Detect which cell encompasses the target text, then output its [x, y] center coordinate. 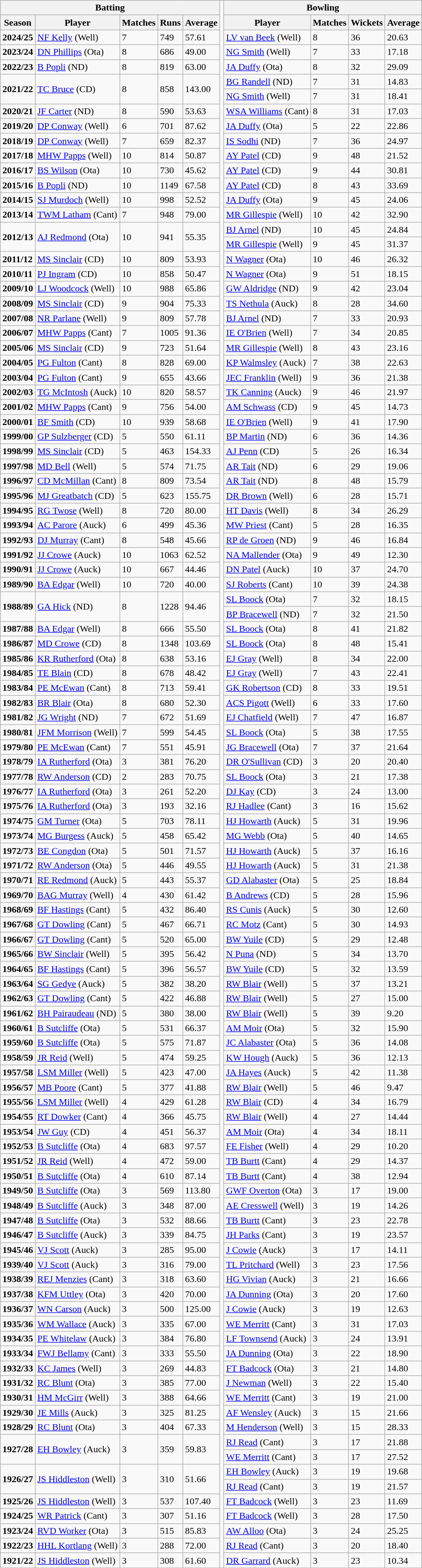
325 [170, 1413]
MJ Greatbatch (CD) [77, 496]
BAG Murray (Well) [77, 895]
569 [170, 1191]
HM McGirr (Well) [77, 1398]
1984/85 [18, 673]
43.66 [201, 377]
19.00 [404, 1191]
54.00 [201, 407]
18.84 [404, 880]
14.37 [404, 1161]
1954/55 [18, 1117]
2024/25 [18, 37]
FT Badcock (Ota) [268, 1368]
422 [170, 998]
64.66 [201, 1398]
1934/35 [18, 1338]
17.55 [404, 732]
BW Sinclair (Well) [77, 954]
CD McMillan (Cant) [77, 481]
103.69 [201, 643]
RW Anderson (Ota) [77, 865]
59.83 [201, 1450]
1956/57 [18, 1087]
KW Hough (Auck) [268, 1058]
RC Motz (Cant) [268, 925]
18.40 [404, 1545]
56.37 [201, 1132]
1149 [170, 185]
107.40 [201, 1501]
32.16 [201, 806]
1971/72 [18, 865]
BP Bracewell (ND) [268, 614]
655 [170, 377]
50.87 [201, 155]
14.36 [404, 437]
23.04 [404, 289]
21.82 [404, 629]
MB Poore (Cant) [77, 1087]
SJ Roberts (Cant) [268, 584]
18.90 [404, 1353]
RT Dowker (Cant) [77, 1117]
24.97 [404, 141]
1968/69 [18, 910]
JW Guy (CD) [77, 1132]
40.00 [201, 584]
65.42 [201, 836]
730 [170, 170]
756 [170, 407]
20.93 [404, 318]
1974/75 [18, 821]
54.45 [201, 732]
380 [170, 1013]
1063 [170, 555]
GP Sulzberger (CD) [77, 437]
1926/27 [18, 1479]
21.88 [404, 1442]
REJ Menzies (Cant) [77, 1279]
1987/88 [18, 629]
941 [170, 237]
13.00 [404, 791]
1995/96 [18, 496]
49.00 [201, 52]
65.00 [201, 939]
73.54 [201, 481]
DR Garrard (Auck) [268, 1560]
53.63 [201, 111]
1983/84 [18, 688]
GM Turner (Ota) [77, 821]
51.64 [201, 348]
66.71 [201, 925]
1979/80 [18, 747]
532 [170, 1220]
316 [170, 1265]
LJ Woodcock (Well) [77, 289]
19.51 [404, 688]
51.69 [201, 718]
2000/01 [18, 422]
53.93 [201, 259]
1951/52 [18, 1161]
1991/92 [18, 555]
474 [170, 1058]
GD Alabaster (Ota) [268, 880]
FWJ Bellamy (Cant) [77, 1353]
22.86 [404, 126]
143.00 [201, 89]
1962/63 [18, 998]
RE Redmond (Auck) [77, 880]
DR Brown (Well) [268, 496]
45.91 [201, 747]
1994/95 [18, 510]
1985/86 [18, 659]
66.37 [201, 1028]
18.41 [404, 96]
1973/74 [18, 836]
TK Canning (Auck) [268, 392]
537 [170, 1501]
JC Alabaster (Ota) [268, 1043]
87.62 [201, 126]
95.00 [201, 1250]
25.25 [404, 1531]
359 [170, 1450]
44.46 [201, 570]
27.52 [404, 1457]
113.80 [201, 1191]
154.33 [201, 451]
24.06 [404, 200]
JG Bracewell (Ota) [268, 747]
988 [170, 289]
RG Twose (Well) [77, 510]
307 [170, 1516]
2022/23 [18, 67]
21.66 [404, 1413]
TC Bruce (CD) [77, 89]
1936/37 [18, 1309]
ACS Pigott (Well) [268, 703]
67.33 [201, 1427]
WN Carson (Auck) [77, 1309]
520 [170, 939]
2003/04 [18, 377]
1945/46 [18, 1250]
2015/16 [18, 185]
44.83 [201, 1368]
80.00 [201, 510]
193 [170, 806]
75.33 [201, 303]
2016/17 [18, 170]
2007/08 [18, 318]
20.40 [404, 762]
22.00 [404, 659]
WR Patrick (Cant) [77, 1516]
2010/11 [18, 274]
30.81 [404, 170]
61.60 [201, 1560]
1933/34 [18, 1353]
BG Randell (ND) [268, 82]
1982/83 [18, 703]
2023/24 [18, 52]
DN Phillips (Ota) [77, 52]
819 [170, 67]
499 [170, 525]
20.85 [404, 333]
820 [170, 392]
500 [170, 1309]
DN Patel (Auck) [268, 570]
51.16 [201, 1516]
155.75 [201, 496]
LF Townsend (Auck) [268, 1338]
34.60 [404, 303]
M Henderson (Well) [268, 1427]
82.37 [201, 141]
23.16 [404, 348]
348 [170, 1206]
828 [170, 362]
14.26 [404, 1206]
91.36 [201, 333]
BH Pairaudeau (ND) [77, 1013]
31.37 [404, 244]
29.09 [404, 67]
AJ Penn (CD) [268, 451]
1989/90 [18, 584]
26.29 [404, 510]
575 [170, 1043]
DJ Murray (Cant) [77, 540]
AW Alloo (Ota) [268, 1531]
703 [170, 821]
88.66 [201, 1220]
680 [170, 703]
87.00 [201, 1206]
420 [170, 1294]
71.75 [201, 466]
JH Parks (Cant) [268, 1235]
32.90 [404, 215]
1986/87 [18, 643]
17.38 [404, 777]
1228 [170, 606]
26.32 [404, 259]
17.56 [404, 1265]
623 [170, 496]
78.11 [201, 821]
1970/71 [18, 880]
395 [170, 954]
1998/99 [18, 451]
515 [170, 1531]
EJ Chatfield (Well) [268, 718]
683 [170, 1146]
RJ Hadlee (Cant) [268, 806]
13.70 [404, 954]
KC James (Well) [77, 1368]
51 [366, 274]
MD Crowe (CD) [77, 643]
Runs [170, 23]
76.80 [201, 1338]
69.00 [201, 362]
574 [170, 466]
430 [170, 895]
446 [170, 865]
1929/30 [18, 1413]
2013/14 [18, 215]
948 [170, 215]
22.63 [404, 362]
1967/68 [18, 925]
61.28 [201, 1102]
15.00 [404, 998]
NR Parlane (Well) [77, 318]
1953/54 [18, 1132]
Bowling [323, 8]
659 [170, 141]
458 [170, 836]
62.52 [201, 555]
463 [170, 451]
94.46 [201, 606]
JG Wright (ND) [77, 718]
12.94 [404, 1176]
PJ Ingram (CD) [77, 274]
904 [170, 303]
70.75 [201, 777]
1937/38 [18, 1294]
1969/70 [18, 895]
12.60 [404, 910]
814 [170, 155]
45.66 [201, 540]
NA Mallender (Ota) [268, 555]
16.79 [404, 1102]
2 [139, 777]
AM Schwass (CD) [268, 407]
13.59 [404, 969]
52.20 [201, 791]
KFM Uttley (Ota) [77, 1294]
1966/67 [18, 939]
MHW Papps (Well) [77, 155]
1961/62 [18, 1013]
RS Cunis (Auck) [268, 910]
40 [366, 836]
1938/39 [18, 1279]
24.70 [404, 570]
17.18 [404, 52]
81.25 [201, 1413]
2002/03 [18, 392]
49 [366, 555]
333 [170, 1353]
686 [170, 52]
55.35 [201, 237]
67.00 [201, 1324]
381 [170, 762]
531 [170, 1028]
JA Hayes (Auck) [268, 1072]
WM Wallace (Auck) [77, 1324]
1932/33 [18, 1368]
261 [170, 791]
14.08 [404, 1043]
Wickets [366, 23]
46.88 [201, 998]
21.64 [404, 747]
76.20 [201, 762]
49.55 [201, 865]
318 [170, 1279]
22.78 [404, 1220]
2009/10 [18, 289]
1965/66 [18, 954]
548 [170, 540]
1931/32 [18, 1383]
J Newman (Well) [268, 1383]
38.20 [201, 984]
23.57 [404, 1235]
TE Blain (CD) [77, 673]
388 [170, 1398]
97.57 [201, 1146]
551 [170, 747]
59.25 [201, 1058]
BS Wilson (Ota) [77, 170]
Season [18, 23]
AF Wensley (Auck) [268, 1413]
2008/09 [18, 303]
550 [170, 437]
2006/07 [18, 333]
RP de Groen (ND) [268, 540]
610 [170, 1176]
451 [170, 1132]
BF Smith (CD) [77, 422]
1923/24 [18, 1531]
2011/12 [18, 259]
15.40 [404, 1383]
14.11 [404, 1250]
12.63 [404, 1309]
59.00 [201, 1161]
18.11 [404, 1132]
12.48 [404, 939]
1988/89 [18, 606]
44 [366, 170]
RW Anderson (CD) [77, 777]
1925/26 [18, 1501]
666 [170, 629]
GWF Overton (Ota) [268, 1191]
9.20 [404, 1013]
1348 [170, 643]
2020/21 [18, 111]
RW Blair (CD) [268, 1102]
1975/76 [18, 806]
385 [170, 1383]
2005/06 [18, 348]
16.84 [404, 540]
25 [366, 880]
1939/40 [18, 1265]
61.11 [201, 437]
47 [366, 718]
15.41 [404, 643]
BR Blair (Ota) [77, 703]
443 [170, 880]
14.93 [404, 925]
998 [170, 200]
590 [170, 111]
1959/60 [18, 1043]
77.00 [201, 1383]
AC Parore (Auck) [77, 525]
19.68 [404, 1472]
19.96 [404, 821]
59.41 [201, 688]
125.00 [201, 1309]
672 [170, 718]
396 [170, 969]
1960/61 [18, 1028]
KR Rutherford (Ota) [77, 659]
70.00 [201, 1294]
16.34 [404, 451]
339 [170, 1235]
472 [170, 1161]
WSA Williams (Cant) [268, 111]
14.44 [404, 1117]
10.20 [404, 1146]
1964/65 [18, 969]
285 [170, 1250]
11.69 [404, 1501]
67.58 [201, 185]
HG Vivian (Auck) [268, 1279]
58.68 [201, 422]
384 [170, 1338]
JE Mills (Auck) [77, 1413]
1930/31 [18, 1398]
2012/13 [18, 237]
26 [366, 451]
749 [170, 37]
1977/78 [18, 777]
57.78 [201, 318]
MD Bell (Well) [77, 466]
599 [170, 732]
15.71 [404, 496]
21.00 [404, 1398]
429 [170, 1102]
1978/79 [18, 762]
TWM Latham (Cant) [77, 215]
1005 [170, 333]
BP Martin (ND) [268, 437]
701 [170, 126]
10.34 [404, 1560]
1999/00 [18, 437]
21.50 [404, 614]
382 [170, 984]
16.87 [404, 718]
11.38 [404, 1072]
GK Robertson (CD) [268, 688]
17.90 [404, 422]
1997/98 [18, 466]
21.57 [404, 1486]
667 [170, 570]
308 [170, 1560]
71.57 [201, 850]
45.62 [201, 170]
16.66 [404, 1279]
65.86 [201, 289]
15.79 [404, 481]
SJ Murdoch (Well) [77, 200]
TS Nethula (Auck) [268, 303]
HHL Kortlang (Well) [77, 1545]
19.06 [404, 466]
1948/49 [18, 1206]
404 [170, 1427]
85.83 [201, 1531]
87.14 [201, 1176]
TL Pritchard (Well) [268, 1265]
14.80 [404, 1368]
1927/28 [18, 1450]
16.16 [404, 850]
DJ Kay (CD) [268, 791]
IS Sodhi (ND) [268, 141]
16 [366, 806]
2014/15 [18, 200]
1924/25 [18, 1516]
1957/58 [18, 1072]
GW Aldridge (ND) [268, 289]
1952/53 [18, 1146]
LV van Beek (Well) [268, 37]
AE Cresswell (Well) [268, 1206]
423 [170, 1072]
1958/59 [18, 1058]
33.69 [404, 185]
38.00 [201, 1013]
45.75 [201, 1117]
432 [170, 910]
1946/47 [18, 1235]
61.42 [201, 895]
63.60 [201, 1279]
14.73 [404, 407]
20.63 [404, 37]
723 [170, 348]
BE Congdon (Ota) [77, 850]
58.57 [201, 392]
NF Kelly (Well) [77, 37]
1981/82 [18, 718]
52.52 [201, 200]
288 [170, 1545]
56.57 [201, 969]
366 [170, 1117]
1955/56 [18, 1102]
JFM Morrison (Well) [77, 732]
MG Burgess (Auck) [77, 836]
1972/73 [18, 850]
TG McIntosh (Auck) [77, 392]
467 [170, 925]
21.52 [404, 155]
56.42 [201, 954]
PE Whitelaw (Auck) [77, 1338]
50.47 [201, 274]
14.65 [404, 836]
Batting [110, 8]
71.87 [201, 1043]
713 [170, 688]
51.66 [201, 1479]
KP Walmsley (Auck) [268, 362]
24.84 [404, 230]
GA Hick (ND) [77, 606]
1993/94 [18, 525]
377 [170, 1087]
24.38 [404, 584]
1921/22 [18, 1560]
AJ Redmond (Ota) [77, 237]
45.36 [201, 525]
939 [170, 422]
638 [170, 659]
1996/97 [18, 481]
28.33 [404, 1427]
1950/51 [18, 1176]
2017/18 [18, 155]
12.13 [404, 1058]
72.00 [201, 1545]
1949/50 [18, 1191]
FE Fisher (Well) [268, 1146]
2004/05 [18, 362]
13.21 [404, 984]
501 [170, 850]
283 [170, 777]
47.00 [201, 1072]
1980/81 [18, 732]
2021/22 [18, 89]
MW Priest (Cant) [268, 525]
52.30 [201, 703]
DR O'Sullivan (CD) [268, 762]
17.50 [404, 1516]
335 [170, 1324]
21.97 [404, 392]
84.75 [201, 1235]
14.83 [404, 82]
1947/48 [18, 1220]
22.41 [404, 673]
9.47 [404, 1087]
15.90 [404, 1028]
2019/20 [18, 126]
15.96 [404, 895]
1928/29 [18, 1427]
63.00 [201, 67]
HT Davis (Well) [268, 510]
1976/77 [18, 791]
310 [170, 1479]
2018/19 [18, 141]
678 [170, 673]
JEC Franklin (Well) [268, 377]
53.16 [201, 659]
N Puna (ND) [268, 954]
1922/23 [18, 1545]
1963/64 [18, 984]
55.37 [201, 880]
1935/36 [18, 1324]
1992/93 [18, 540]
MG Webb (Ota) [268, 836]
15.62 [404, 806]
1990/91 [18, 570]
RVD Worker (Ota) [77, 1531]
57.61 [201, 37]
SG Gedye (Auck) [77, 984]
2001/02 [18, 407]
B Andrews (CD) [268, 895]
48.42 [201, 673]
41.88 [201, 1087]
12.30 [404, 555]
13.91 [404, 1338]
16.35 [404, 525]
JF Carter (ND) [77, 111]
86.40 [201, 910]
269 [170, 1368]
